Identify which cell holds the provided text, then report its (x, y) central coordinate. 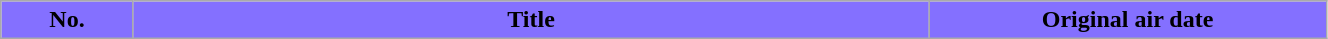
No. (68, 20)
Title (530, 20)
Original air date (1128, 20)
